Scan for the cell matching the given text and deliver its [x, y] coordinate at center. 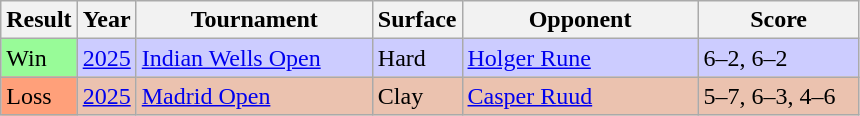
Surface [417, 20]
6–2, 6–2 [778, 58]
Holger Rune [580, 58]
Opponent [580, 20]
Result [39, 20]
Score [778, 20]
Win [39, 58]
Tournament [254, 20]
Indian Wells Open [254, 58]
Casper Ruud [580, 96]
Madrid Open [254, 96]
5–7, 6–3, 4–6 [778, 96]
Year [106, 20]
Clay [417, 96]
Hard [417, 58]
Loss [39, 96]
